Identify which cell holds the provided text, then report its [X, Y] central coordinate. 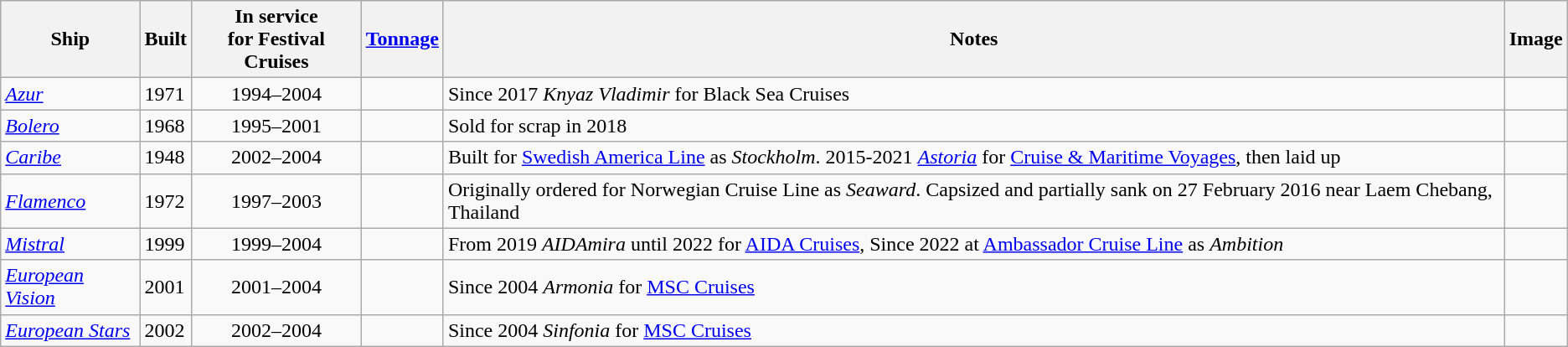
1999 [166, 244]
Since 2004 Armonia for MSC Cruises [973, 287]
2001 [166, 287]
Built [166, 39]
Mistral [70, 244]
1971 [166, 94]
Originally ordered for Norwegian Cruise Line as Seaward. Capsized and partially sank on 27 February 2016 near Laem Chebang, Thailand [973, 201]
2001–2004 [276, 287]
Image [1536, 39]
Since 2017 Knyaz Vladimir for Black Sea Cruises [973, 94]
1995–2001 [276, 126]
1972 [166, 201]
Sold for scrap in 2018 [973, 126]
Bolero [70, 126]
2002 [166, 330]
1948 [166, 158]
1999–2004 [276, 244]
1997–2003 [276, 201]
Caribe [70, 158]
In servicefor Festival Cruises [276, 39]
Built for Swedish America Line as Stockholm. 2015-2021 Astoria for Cruise & Maritime Voyages, then laid up [973, 158]
European Vision [70, 287]
Notes [973, 39]
Tonnage [402, 39]
1994–2004 [276, 94]
1968 [166, 126]
Flamenco [70, 201]
Ship [70, 39]
Since 2004 Sinfonia for MSC Cruises [973, 330]
From 2019 AIDAmira until 2022 for AIDA Cruises, Since 2022 at Ambassador Cruise Line as Ambition [973, 244]
Azur [70, 94]
European Stars [70, 330]
